Output the (x, y) coordinate of the center of the cell containing the given text.  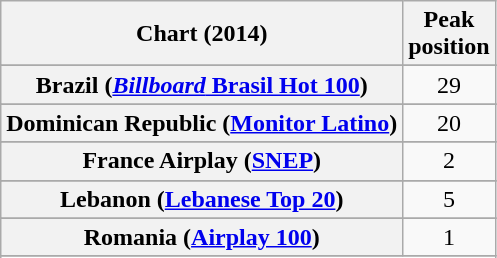
Dominican Republic (Monitor Latino) (202, 123)
Chart (2014) (202, 34)
France Airplay (SNEP) (202, 161)
5 (449, 199)
Romania (Airplay 100) (202, 237)
29 (449, 85)
2 (449, 161)
Lebanon (Lebanese Top 20) (202, 199)
Brazil (Billboard Brasil Hot 100) (202, 85)
1 (449, 237)
20 (449, 123)
Peakposition (449, 34)
